Find where the given text appears and provide that cell's center as [x, y] coordinate. 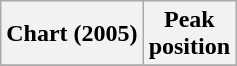
Peak position [189, 34]
Chart (2005) [72, 34]
